From the cell containing the given text, extract its center point as [x, y] coordinate. 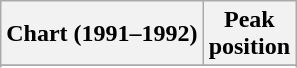
Chart (1991–1992) [102, 34]
Peakposition [249, 34]
